Identify which cell holds the provided text, then report its [x, y] central coordinate. 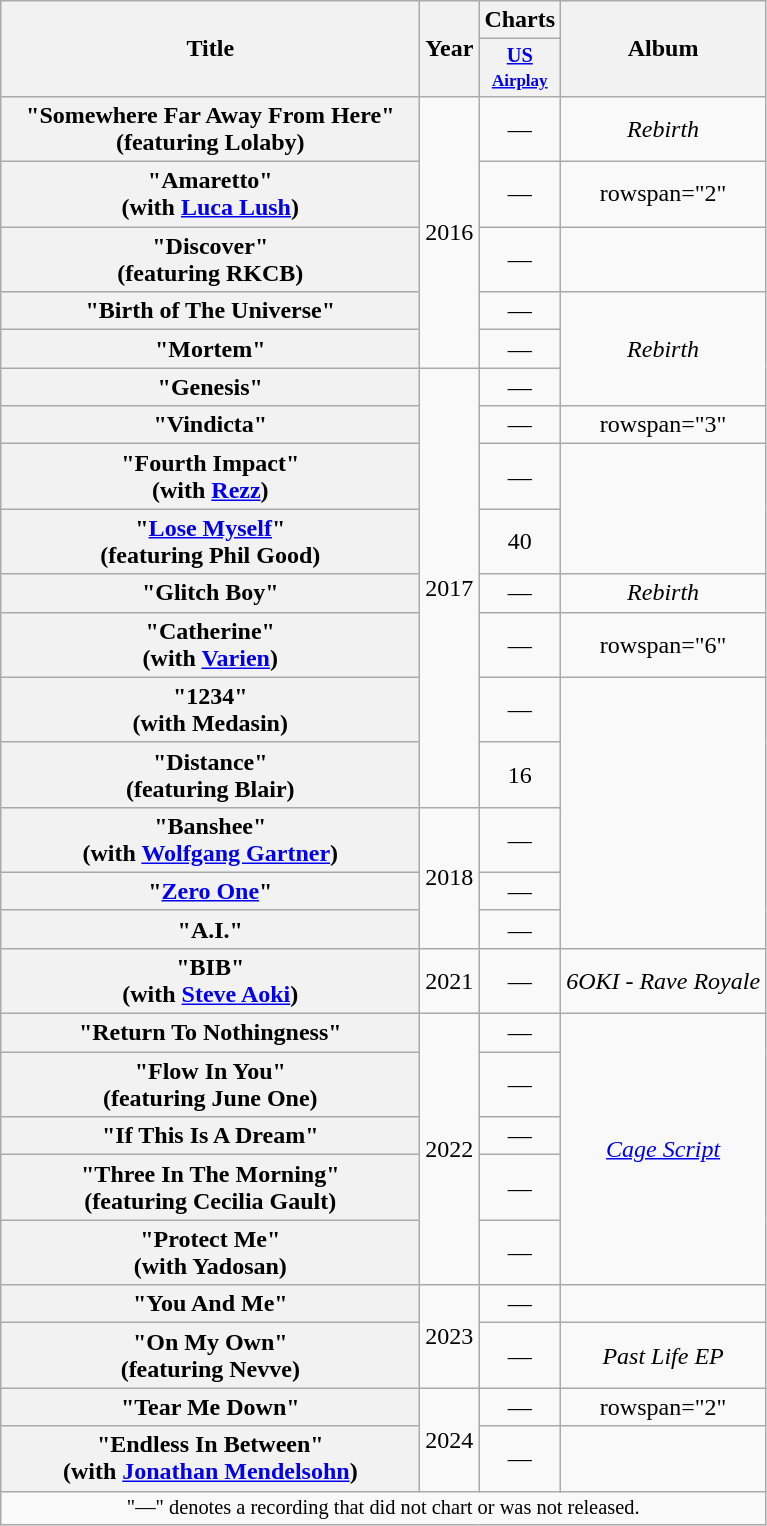
40 [520, 542]
"1234"(with Medasin) [210, 710]
"Mortem" [210, 349]
"Somewhere Far Away From Here"(featuring Lolaby) [210, 128]
Charts [520, 20]
Title [210, 49]
"On My Own"(featuring Nevve) [210, 1356]
"Distance"(featuring Blair) [210, 774]
"Return To Nothingness" [210, 1033]
Album [664, 49]
"Genesis" [210, 387]
2023 [450, 1336]
rowspan="6" [664, 644]
"Glitch Boy" [210, 593]
2018 [450, 878]
"Catherine"(with Varien) [210, 644]
"Lose Myself"(featuring Phil Good) [210, 542]
Cage Script [664, 1150]
6OKI - Rave Royale [664, 980]
"Three In The Morning"(featuring Cecilia Gault) [210, 1188]
"Discover"(featuring RKCB) [210, 260]
2016 [450, 232]
2024 [450, 1440]
USAirplay [520, 68]
"If This Is A Dream" [210, 1136]
"Protect Me"(with Yadosan) [210, 1252]
"Endless In Between"(with Jonathan Mendelsohn) [210, 1458]
2022 [450, 1150]
"Birth of The Universe" [210, 311]
"Zero One" [210, 891]
"BIB" (with Steve Aoki) [210, 980]
"Flow In You"(featuring June One) [210, 1084]
"A.I." [210, 929]
"Vindicta" [210, 425]
Year [450, 49]
16 [520, 774]
"—" denotes a recording that did not chart or was not released. [384, 1508]
"Tear Me Down" [210, 1407]
rowspan="3" [664, 425]
"You And Me" [210, 1304]
2021 [450, 980]
2017 [450, 588]
Past Life EP [664, 1356]
"Fourth Impact"(with Rezz) [210, 476]
"Banshee"(with Wolfgang Gartner) [210, 840]
"Amaretto"(with Luca Lush) [210, 194]
